Return the [x, y] coordinate for the center point of the cell that contains the specified text.  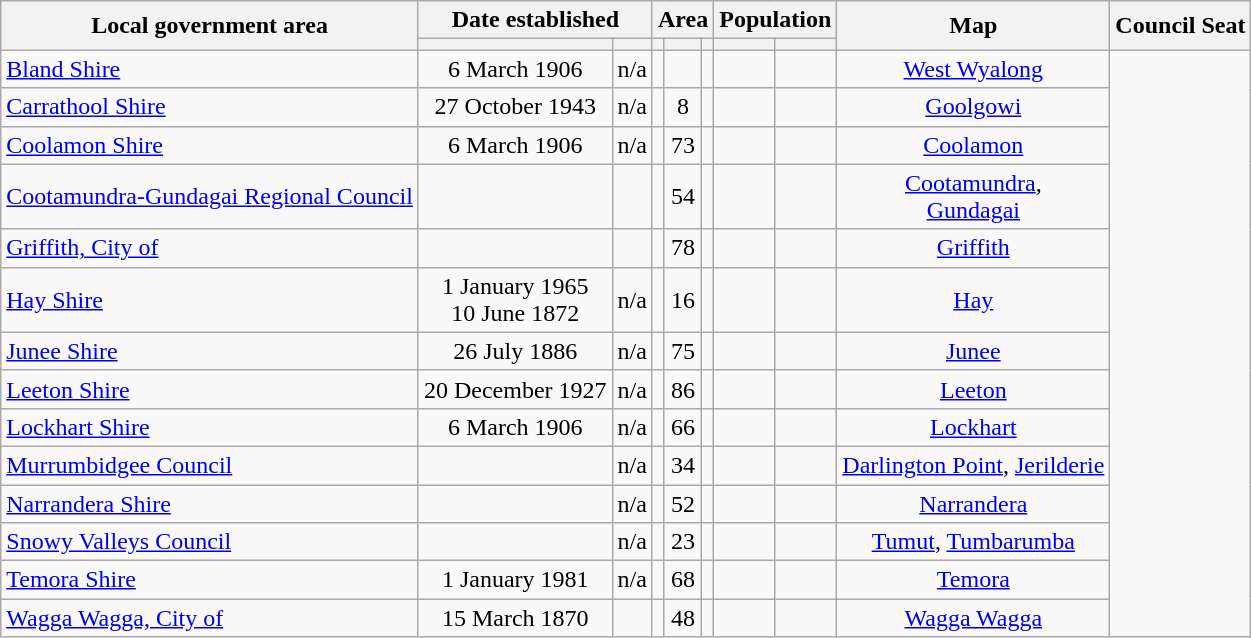
34 [683, 465]
16 [683, 300]
27 October 1943 [515, 107]
Cootamundra,Gundagai [974, 196]
54 [683, 196]
Leeton Shire [210, 389]
Bland Shire [210, 69]
Junee [974, 351]
Junee Shire [210, 351]
Date established [535, 20]
Wagga Wagga [974, 618]
Coolamon Shire [210, 145]
Narrandera [974, 503]
Wagga Wagga, City of [210, 618]
Tumut, Tumbarumba [974, 542]
Griffith [974, 248]
Leeton [974, 389]
Coolamon [974, 145]
78 [683, 248]
Goolgowi [974, 107]
26 July 1886 [515, 351]
Map [974, 26]
20 December 1927 [515, 389]
1 January 1981 [515, 580]
West Wyalong [974, 69]
Population [776, 20]
68 [683, 580]
15 March 1870 [515, 618]
Murrumbidgee Council [210, 465]
Council Seat [1180, 26]
Griffith, City of [210, 248]
Temora Shire [210, 580]
23 [683, 542]
Local government area [210, 26]
Carrathool Shire [210, 107]
Narrandera Shire [210, 503]
73 [683, 145]
1 January 196510 June 1872 [515, 300]
Darlington Point, Jerilderie [974, 465]
Snowy Valleys Council [210, 542]
Area [682, 20]
52 [683, 503]
48 [683, 618]
66 [683, 427]
8 [683, 107]
Lockhart [974, 427]
Hay [974, 300]
75 [683, 351]
86 [683, 389]
Hay Shire [210, 300]
Cootamundra-Gundagai Regional Council [210, 196]
Lockhart Shire [210, 427]
Temora [974, 580]
